Provide the [X, Y] coordinate of the cell's center where the given text is located.  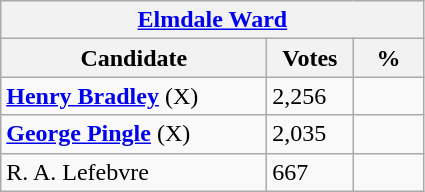
2,035 [310, 134]
667 [310, 172]
George Pingle (X) [134, 134]
R. A. Lefebvre [134, 172]
Elmdale Ward [212, 20]
2,256 [310, 96]
% [388, 58]
Candidate [134, 58]
Votes [310, 58]
Henry Bradley (X) [134, 96]
